Search for the cell housing the specified text and yield its (x, y) center coordinate. 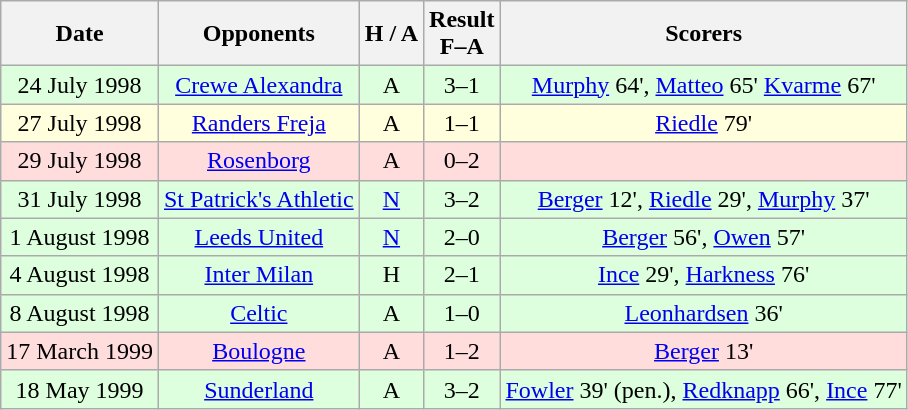
Fowler 39' (pen.), Redknapp 66', Ince 77' (704, 389)
4 August 1998 (80, 275)
1–2 (462, 351)
Ince 29', Harkness 76' (704, 275)
1 August 1998 (80, 237)
Opponents (258, 34)
Crewe Alexandra (258, 85)
Boulogne (258, 351)
ResultF–A (462, 34)
2–1 (462, 275)
17 March 1999 (80, 351)
29 July 1998 (80, 161)
H / A (391, 34)
St Patrick's Athletic (258, 199)
Riedle 79' (704, 123)
Leeds United (258, 237)
Murphy 64', Matteo 65' Kvarme 67' (704, 85)
1–1 (462, 123)
Randers Freja (258, 123)
Inter Milan (258, 275)
Berger 56', Owen 57' (704, 237)
Date (80, 34)
Scorers (704, 34)
Sunderland (258, 389)
18 May 1999 (80, 389)
2–0 (462, 237)
3–1 (462, 85)
31 July 1998 (80, 199)
Berger 13' (704, 351)
1–0 (462, 313)
0–2 (462, 161)
Leonhardsen 36' (704, 313)
27 July 1998 (80, 123)
Celtic (258, 313)
8 August 1998 (80, 313)
Rosenborg (258, 161)
Berger 12', Riedle 29', Murphy 37' (704, 199)
24 July 1998 (80, 85)
H (391, 275)
